Return [x, y] of the center of cell containing provided text 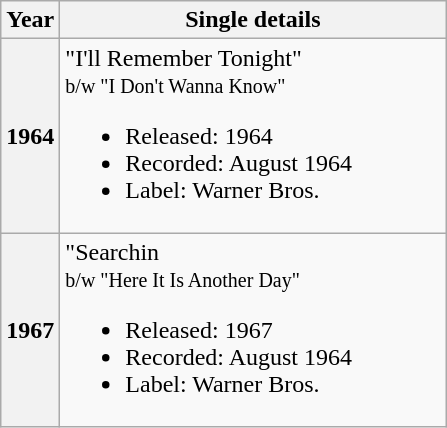
Year [30, 20]
Single details [253, 20]
"Searchinb/w "Here It Is Another Day"Released: 1967Recorded: August 1964Label: Warner Bros. [253, 330]
"I'll Remember Tonight"b/w "I Don't Wanna Know"Released: 1964Recorded: August 1964Label: Warner Bros. [253, 136]
1964 [30, 136]
1967 [30, 330]
